Detect which cell encompasses the target text, then output its [x, y] center coordinate. 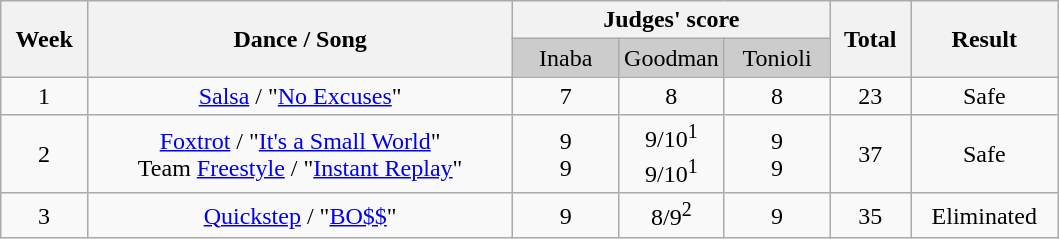
Salsa / "No Excuses" [300, 96]
37 [870, 154]
1 [44, 96]
Result [984, 39]
Judges' score [672, 20]
23 [870, 96]
Dance / Song [300, 39]
Foxtrot / "It's a Small World"Team Freestyle / "Instant Replay" [300, 154]
Total [870, 39]
Week [44, 39]
Eliminated [984, 216]
9/1019/101 [672, 154]
Tonioli [777, 58]
8/92 [672, 216]
Goodman [672, 58]
35 [870, 216]
3 [44, 216]
7 [566, 96]
Quickstep / "BO$$" [300, 216]
2 [44, 154]
Inaba [566, 58]
